Scan for the cell matching the given text and deliver its (X, Y) coordinate at center. 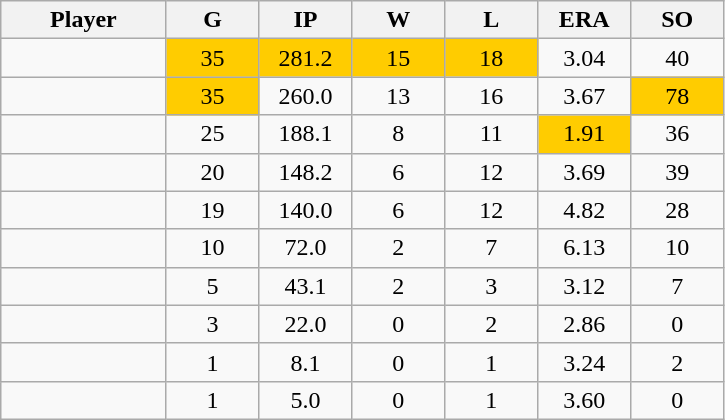
19 (212, 210)
18 (492, 58)
3.60 (584, 400)
3.24 (584, 362)
3.04 (584, 58)
2.86 (584, 324)
3.12 (584, 286)
Player (84, 20)
16 (492, 96)
L (492, 20)
36 (678, 134)
IP (306, 20)
W (398, 20)
8 (398, 134)
3.69 (584, 172)
22.0 (306, 324)
8.1 (306, 362)
3.67 (584, 96)
4.82 (584, 210)
ERA (584, 20)
281.2 (306, 58)
20 (212, 172)
5 (212, 286)
28 (678, 210)
40 (678, 58)
260.0 (306, 96)
72.0 (306, 248)
SO (678, 20)
15 (398, 58)
6.13 (584, 248)
13 (398, 96)
43.1 (306, 286)
11 (492, 134)
5.0 (306, 400)
1.91 (584, 134)
25 (212, 134)
140.0 (306, 210)
188.1 (306, 134)
148.2 (306, 172)
G (212, 20)
39 (678, 172)
78 (678, 96)
